Output the [x, y] coordinate of the center of the cell containing the given text.  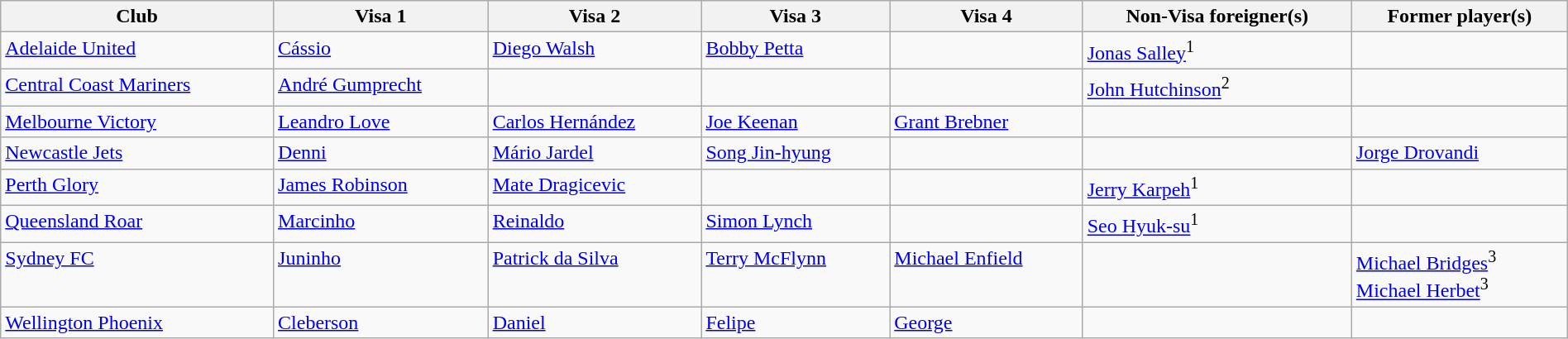
Non-Visa foreigner(s) [1217, 17]
Patrick da Silva [595, 275]
Perth Glory [137, 187]
Newcastle Jets [137, 153]
James Robinson [381, 187]
Former player(s) [1459, 17]
George [986, 322]
Queensland Roar [137, 225]
Visa 4 [986, 17]
Juninho [381, 275]
Terry McFlynn [796, 275]
John Hutchinson2 [1217, 88]
Leandro Love [381, 122]
Simon Lynch [796, 225]
Cássio [381, 51]
Visa 2 [595, 17]
André Gumprecht [381, 88]
Visa 1 [381, 17]
Diego Walsh [595, 51]
Grant Brebner [986, 122]
Denni [381, 153]
Melbourne Victory [137, 122]
Jonas Salley1 [1217, 51]
Cleberson [381, 322]
Marcinho [381, 225]
Mário Jardel [595, 153]
Sydney FC [137, 275]
Seo Hyuk-su1 [1217, 225]
Felipe [796, 322]
Club [137, 17]
Joe Keenan [796, 122]
Song Jin-hyung [796, 153]
Michael Bridges3 Michael Herbet3 [1459, 275]
Adelaide United [137, 51]
Reinaldo [595, 225]
Mate Dragicevic [595, 187]
Carlos Hernández [595, 122]
Bobby Petta [796, 51]
Central Coast Mariners [137, 88]
Visa 3 [796, 17]
Wellington Phoenix [137, 322]
Michael Enfield [986, 275]
Jerry Karpeh1 [1217, 187]
Jorge Drovandi [1459, 153]
Daniel [595, 322]
